Find where the given text appears and provide that cell's center as [X, Y] coordinate. 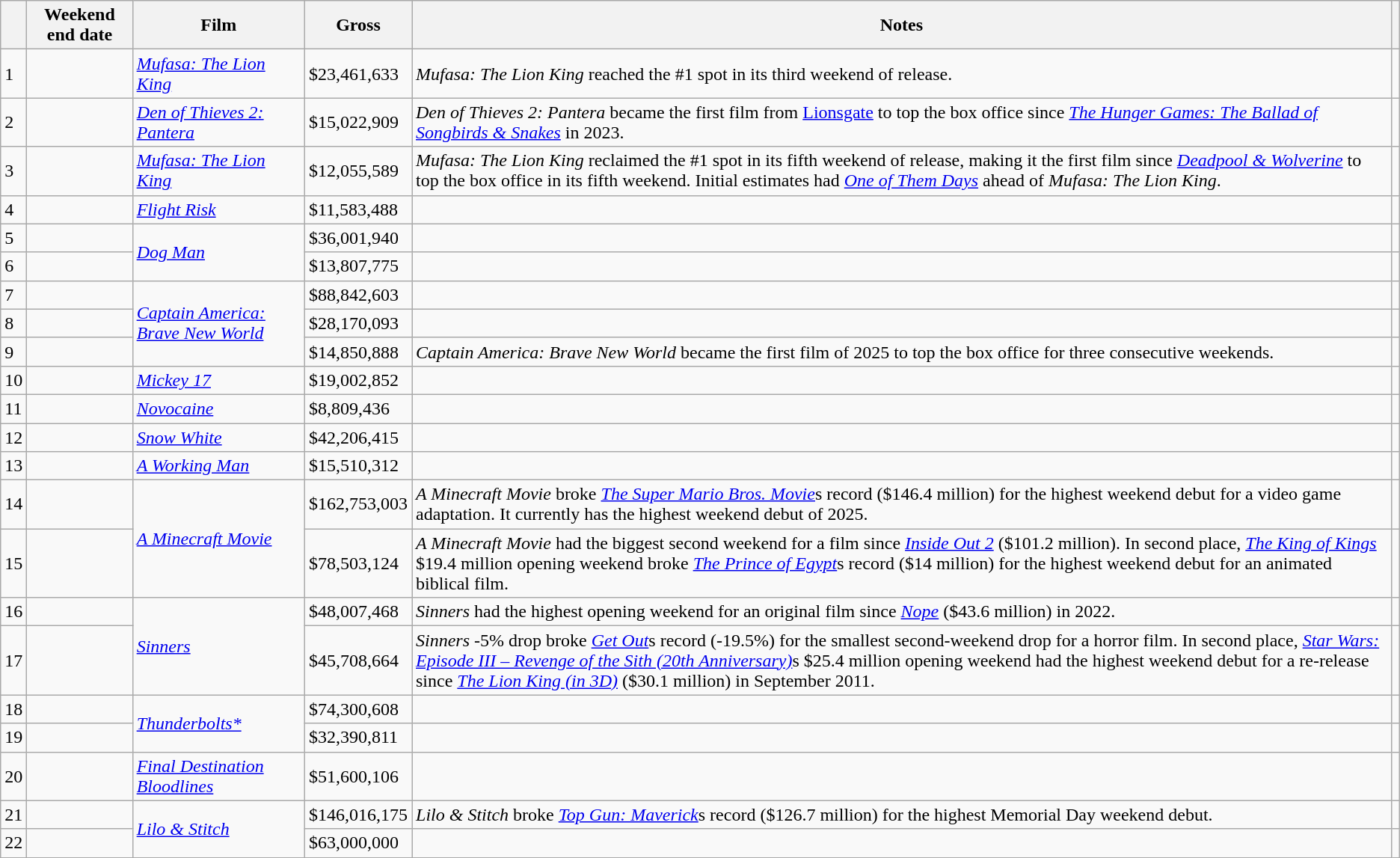
$15,510,312 [357, 466]
$88,842,603 [357, 295]
$11,583,488 [357, 209]
3 [13, 171]
Snow White [218, 438]
19 [13, 738]
10 [13, 380]
Lilo & Stitch [218, 829]
$48,007,468 [357, 612]
Den of Thieves 2: Pantera [218, 123]
9 [13, 352]
$146,016,175 [357, 815]
$19,002,852 [357, 380]
20 [13, 776]
16 [13, 612]
Novocaine [218, 408]
Thunderbolts* [218, 723]
Mickey 17 [218, 380]
$12,055,589 [357, 171]
Dog Man [218, 252]
Sinners [218, 646]
21 [13, 815]
A Minecraft Movie [218, 539]
$42,206,415 [357, 438]
$13,807,775 [357, 266]
8 [13, 323]
Lilo & Stitch broke Top Gun: Mavericks record ($126.7 million) for the highest Memorial Day weekend debut. [901, 815]
6 [13, 266]
$23,461,633 [357, 73]
$51,600,106 [357, 776]
Captain America: Brave New World became the first film of 2025 to top the box office for three consecutive weekends. [901, 352]
$15,022,909 [357, 123]
$74,300,608 [357, 709]
Mufasa: The Lion King reached the #1 spot in its third weekend of release. [901, 73]
1 [13, 73]
Film [218, 25]
$14,850,888 [357, 352]
13 [13, 466]
$36,001,940 [357, 238]
$78,503,124 [357, 563]
Sinners had the highest opening weekend for an original film since Nope ($43.6 million) in 2022. [901, 612]
$28,170,093 [357, 323]
18 [13, 709]
$63,000,000 [357, 843]
$32,390,811 [357, 738]
11 [13, 408]
$162,753,003 [357, 504]
A Working Man [218, 466]
Gross [357, 25]
Final Destination Bloodlines [218, 776]
$8,809,436 [357, 408]
17 [13, 661]
Weekend end date [79, 25]
Captain America: Brave New World [218, 323]
4 [13, 209]
$45,708,664 [357, 661]
5 [13, 238]
15 [13, 563]
7 [13, 295]
14 [13, 504]
2 [13, 123]
Flight Risk [218, 209]
12 [13, 438]
Notes [901, 25]
22 [13, 843]
